Determine the (x, y) coordinate at the center of the cell enclosing the given text.  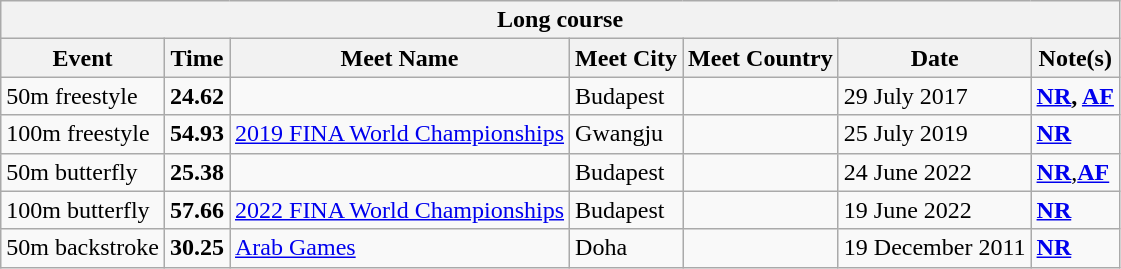
Date (934, 58)
19 December 2011 (934, 248)
57.66 (196, 210)
19 June 2022 (934, 210)
24 June 2022 (934, 172)
NR,AF (1075, 172)
Doha (626, 248)
100m freestyle (83, 134)
25.38 (196, 172)
Meet City (626, 58)
Event (83, 58)
Gwangju (626, 134)
30.25 (196, 248)
50m butterfly (83, 172)
Time (196, 58)
Meet Name (400, 58)
24.62 (196, 96)
NR, AF (1075, 96)
54.93 (196, 134)
100m butterfly (83, 210)
Meet Country (761, 58)
25 July 2019 (934, 134)
2019 FINA World Championships (400, 134)
Arab Games (400, 248)
29 July 2017 (934, 96)
Long course (560, 20)
50m backstroke (83, 248)
Note(s) (1075, 58)
2022 FINA World Championships (400, 210)
50m freestyle (83, 96)
